For the text-containing cell, return its midpoint in (x, y) coordinate format. 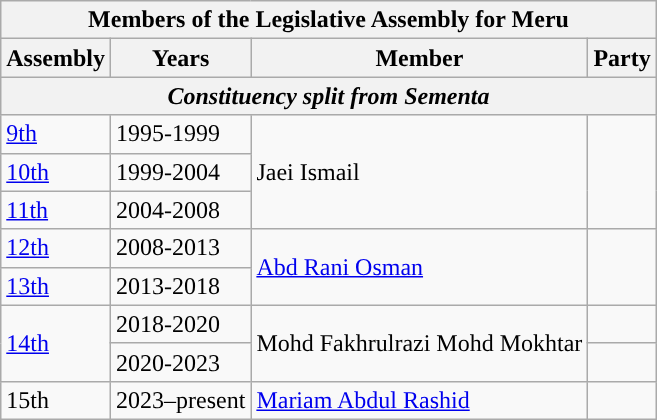
14th (56, 343)
Abd Rani Osman (420, 267)
Constituency split from Sementa (329, 96)
2013-2018 (180, 286)
2023–present (180, 400)
Members of the Legislative Assembly for Meru (329, 20)
2004-2008 (180, 210)
9th (56, 134)
2020-2023 (180, 362)
11th (56, 210)
Mohd Fakhrulrazi Mohd Mokhtar (420, 343)
Assembly (56, 58)
2018-2020 (180, 324)
15th (56, 400)
Member (420, 58)
Mariam Abdul Rashid (420, 400)
Years (180, 58)
Party (622, 58)
12th (56, 248)
13th (56, 286)
1999-2004 (180, 172)
Jaei Ismail (420, 172)
1995-1999 (180, 134)
10th (56, 172)
2008-2013 (180, 248)
